Identify which cell holds the provided text, then report its (X, Y) central coordinate. 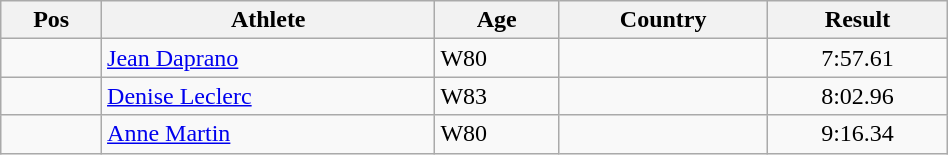
Jean Daprano (268, 58)
W83 (497, 96)
Result (858, 20)
Anne Martin (268, 134)
Age (497, 20)
Country (664, 20)
Denise Leclerc (268, 96)
7:57.61 (858, 58)
8:02.96 (858, 96)
Pos (52, 20)
9:16.34 (858, 134)
Athlete (268, 20)
